Determine the [X, Y] coordinate at the center of the cell enclosing the given text.  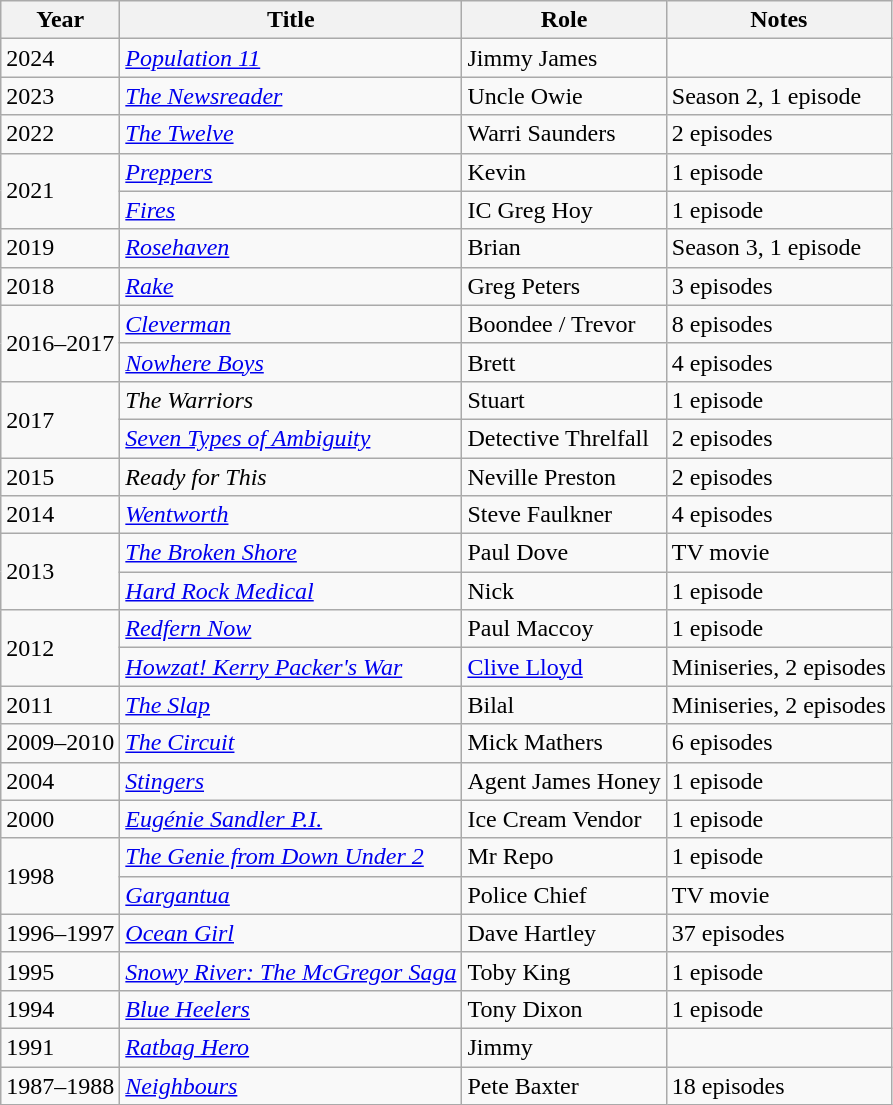
Nick [564, 591]
37 episodes [778, 933]
Ocean Girl [291, 933]
Kevin [564, 172]
Nowhere Boys [291, 362]
1996–1997 [60, 933]
2024 [60, 58]
Steve Faulkner [564, 515]
Toby King [564, 971]
Dave Hartley [564, 933]
The Genie from Down Under 2 [291, 857]
8 episodes [778, 324]
Jimmy [564, 1047]
Agent James Honey [564, 781]
Paul Maccoy [564, 629]
2004 [60, 781]
2018 [60, 286]
1998 [60, 876]
Boondee / Trevor [564, 324]
2014 [60, 515]
2023 [60, 96]
Rosehaven [291, 248]
Ice Cream Vendor [564, 819]
Paul Dove [564, 553]
2000 [60, 819]
1991 [60, 1047]
Neighbours [291, 1085]
2021 [60, 191]
Mr Repo [564, 857]
Wentworth [291, 515]
Stingers [291, 781]
The Newsreader [291, 96]
The Twelve [291, 134]
Brett [564, 362]
Preppers [291, 172]
2012 [60, 648]
Gargantua [291, 895]
The Slap [291, 705]
Snowy River: The McGregor Saga [291, 971]
Season 2, 1 episode [778, 96]
Jimmy James [564, 58]
Season 3, 1 episode [778, 248]
1994 [60, 1009]
Pete Baxter [564, 1085]
6 episodes [778, 743]
2015 [60, 477]
Population 11 [291, 58]
Detective Threlfall [564, 438]
IC Greg Hoy [564, 210]
2013 [60, 572]
Redfern Now [291, 629]
Rake [291, 286]
Mick Mathers [564, 743]
2022 [60, 134]
Ready for This [291, 477]
Howzat! Kerry Packer's War [291, 667]
Cleverman [291, 324]
2011 [60, 705]
Eugénie Sandler P.I. [291, 819]
Clive Lloyd [564, 667]
18 episodes [778, 1085]
Greg Peters [564, 286]
Bilal [564, 705]
Ratbag Hero [291, 1047]
Warri Saunders [564, 134]
Uncle Owie [564, 96]
2016–2017 [60, 343]
1995 [60, 971]
Role [564, 20]
Brian [564, 248]
Title [291, 20]
The Broken Shore [291, 553]
3 episodes [778, 286]
Tony Dixon [564, 1009]
Seven Types of Ambiguity [291, 438]
2017 [60, 419]
Year [60, 20]
The Circuit [291, 743]
Neville Preston [564, 477]
Fires [291, 210]
1987–1988 [60, 1085]
Blue Heelers [291, 1009]
2019 [60, 248]
2009–2010 [60, 743]
Police Chief [564, 895]
Notes [778, 20]
Hard Rock Medical [291, 591]
The Warriors [291, 400]
Stuart [564, 400]
